For the text-containing cell, return its midpoint in (X, Y) coordinate format. 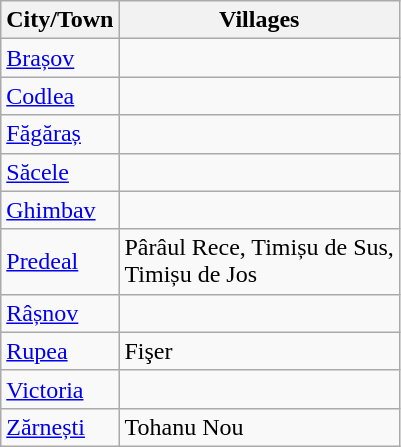
Rupea (60, 351)
Brașov (60, 58)
Zărnești (60, 427)
Villages (259, 20)
Ghimbav (60, 210)
Săcele (60, 172)
City/Town (60, 20)
Râșnov (60, 313)
Fişer (259, 351)
Codlea (60, 96)
Victoria (60, 389)
Pârâul Rece, Timișu de Sus,Timișu de Jos (259, 262)
Tohanu Nou (259, 427)
Făgăraș (60, 134)
Predeal (60, 262)
